Return the (x, y) coordinate for the center point of the cell that contains the specified text.  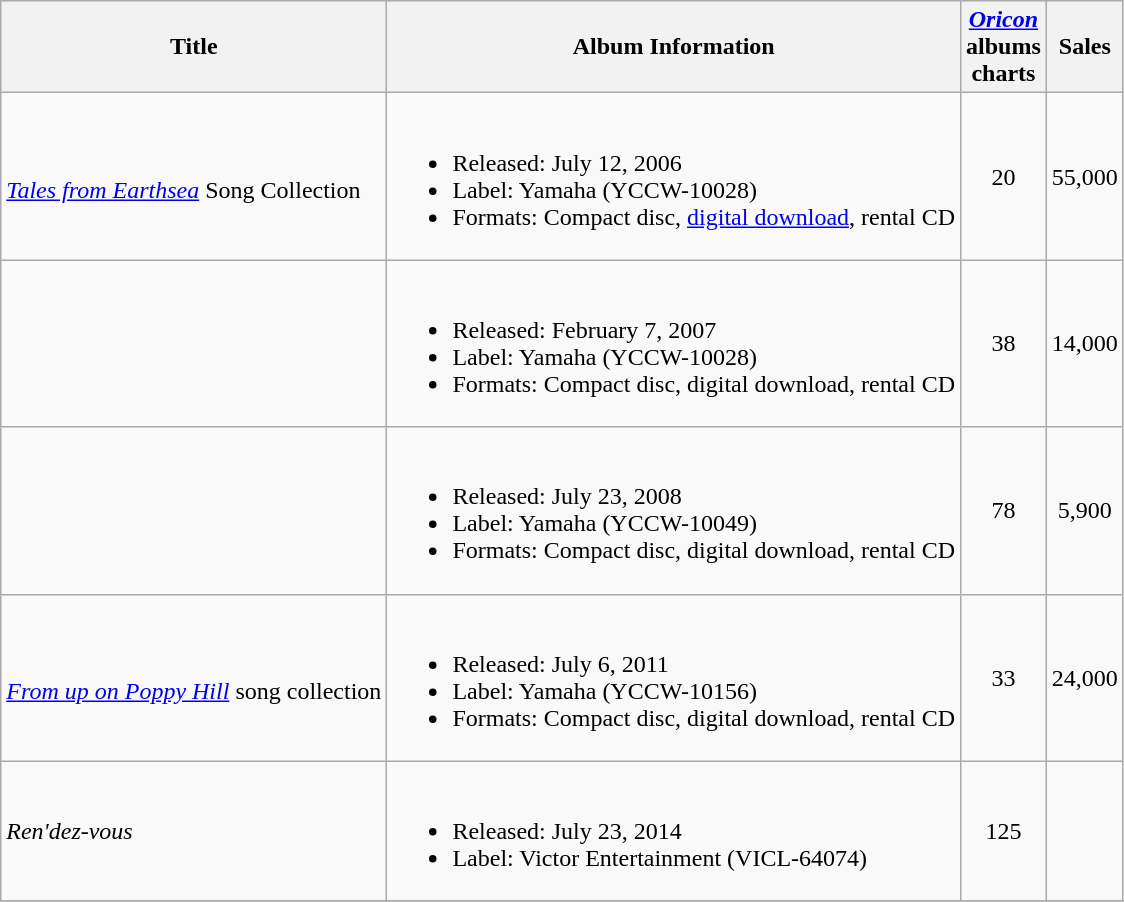
Released: July 23, 2008Label: Yamaha (YCCW-10049)Formats: Compact disc, digital download, rental CD (674, 510)
78 (1004, 510)
Tales from Earthsea Song Collection (194, 176)
Released: July 12, 2006Label: Yamaha (YCCW-10028)Formats: Compact disc, digital download, rental CD (674, 176)
Oriconalbumscharts (1004, 47)
Title (194, 47)
Released: July 6, 2011Label: Yamaha (YCCW-10156)Formats: Compact disc, digital download, rental CD (674, 678)
Sales (1084, 47)
14,000 (1084, 344)
From up on Poppy Hill song collection (194, 678)
Ren'dez-vous (194, 831)
Released: July 23, 2014Label: Victor Entertainment (VICL-64074) (674, 831)
20 (1004, 176)
55,000 (1084, 176)
24,000 (1084, 678)
125 (1004, 831)
38 (1004, 344)
33 (1004, 678)
Album Information (674, 47)
5,900 (1084, 510)
Released: February 7, 2007Label: Yamaha (YCCW-10028)Formats: Compact disc, digital download, rental CD (674, 344)
